Return [X, Y] of the center of cell containing provided text 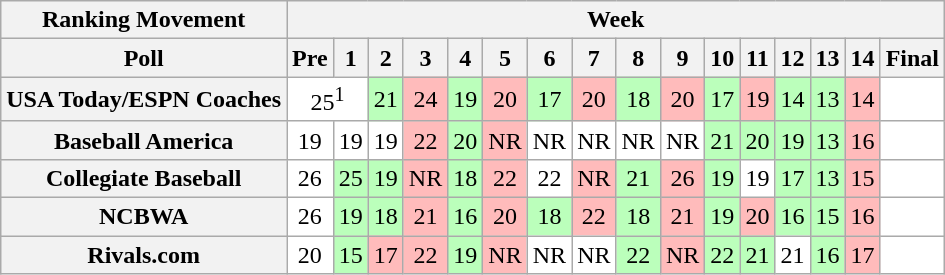
Pre [310, 58]
11 [758, 58]
10 [722, 58]
USA Today/ESPN Coaches [144, 100]
Week [616, 20]
1 [350, 58]
Poll [144, 58]
Final [912, 58]
12 [792, 58]
9 [682, 58]
25 [350, 178]
Rivals.com [144, 255]
Collegiate Baseball [144, 178]
24 [425, 100]
2 [386, 58]
Ranking Movement [144, 20]
4 [466, 58]
251 [328, 100]
3 [425, 58]
NCBWA [144, 217]
5 [505, 58]
Baseball America [144, 140]
7 [594, 58]
8 [638, 58]
6 [549, 58]
